Extract the [X, Y] coordinate from the center of the cell holding the provided text.  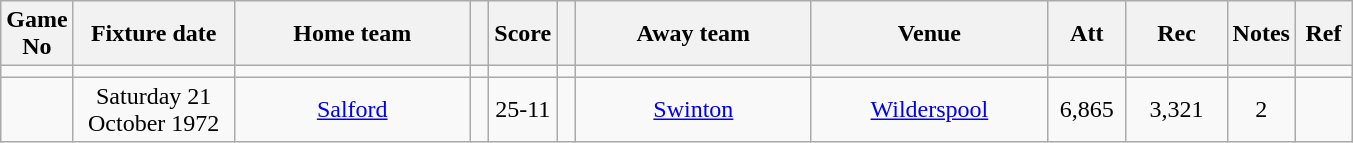
Notes [1261, 34]
Venue [929, 34]
Home team [352, 34]
Salford [352, 110]
Score [523, 34]
Wilderspool [929, 110]
6,865 [1086, 110]
Saturday 21 October 1972 [154, 110]
Att [1086, 34]
Ref [1323, 34]
3,321 [1176, 110]
25-11 [523, 110]
Rec [1176, 34]
Away team [693, 34]
Game No [37, 34]
2 [1261, 110]
Swinton [693, 110]
Fixture date [154, 34]
